Return [X, Y] of the center of cell containing provided text 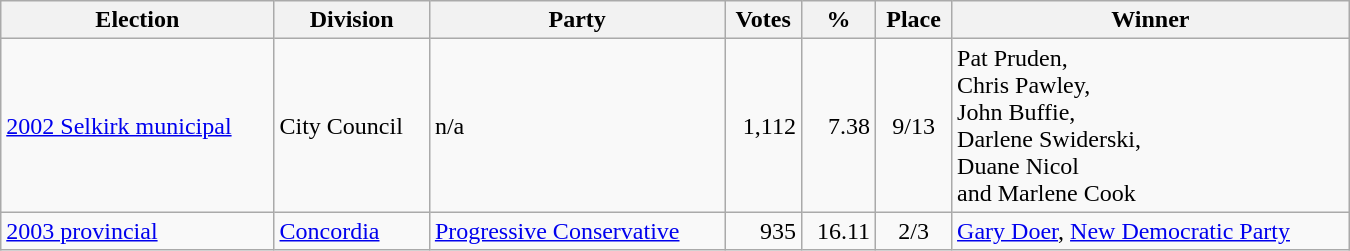
1,112 [763, 126]
Concordia [352, 231]
Winner [1151, 20]
Party [577, 20]
16.11 [838, 231]
Gary Doer, New Democratic Party [1151, 231]
Election [138, 20]
Pat Pruden, Chris Pawley, John Buffie, Darlene Swiderski, Duane Nicol and Marlene Cook [1151, 126]
2002 Selkirk municipal [138, 126]
Progressive Conservative [577, 231]
Votes [763, 20]
n/a [577, 126]
9/13 [914, 126]
2/3 [914, 231]
% [838, 20]
Place [914, 20]
City Council [352, 126]
7.38 [838, 126]
2003 provincial [138, 231]
Division [352, 20]
935 [763, 231]
